Pinpoint the cell where the given text exists, returning its (X, Y) midpoint coordinate. 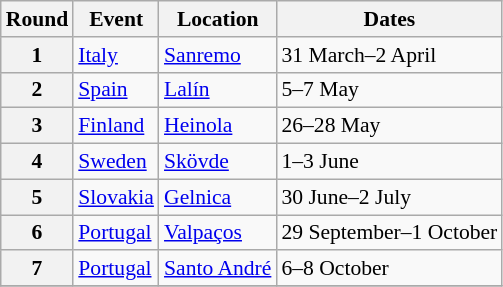
5–7 May (389, 90)
Heinola (218, 126)
29 September–1 October (389, 233)
30 June–2 July (389, 197)
1 (38, 55)
1–3 June (389, 162)
3 (38, 126)
Sanremo (218, 55)
Santo André (218, 269)
Slovakia (116, 197)
5 (38, 197)
Round (38, 19)
31 March–2 April (389, 55)
6 (38, 233)
Spain (116, 90)
Valpaços (218, 233)
7 (38, 269)
26–28 May (389, 126)
Italy (116, 55)
4 (38, 162)
Location (218, 19)
Lalín (218, 90)
Finland (116, 126)
Sweden (116, 162)
6–8 October (389, 269)
Dates (389, 19)
2 (38, 90)
Skövde (218, 162)
Event (116, 19)
Gelnica (218, 197)
